Find where the given text appears and provide that cell's center as (x, y) coordinate. 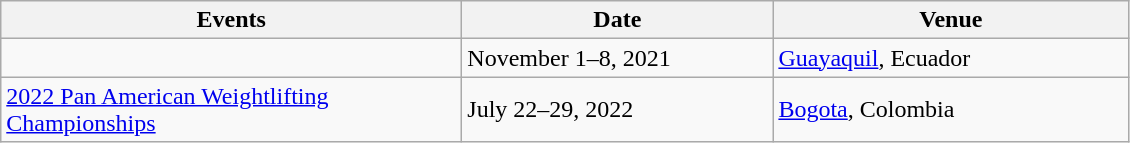
Venue (951, 20)
November 1–8, 2021 (618, 58)
Events (232, 20)
July 22–29, 2022 (618, 110)
Guayaquil, Ecuador (951, 58)
2022 Pan American Weightlifting Championships (232, 110)
Date (618, 20)
Bogota, Colombia (951, 110)
